Search for the cell housing the specified text and yield its [x, y] center coordinate. 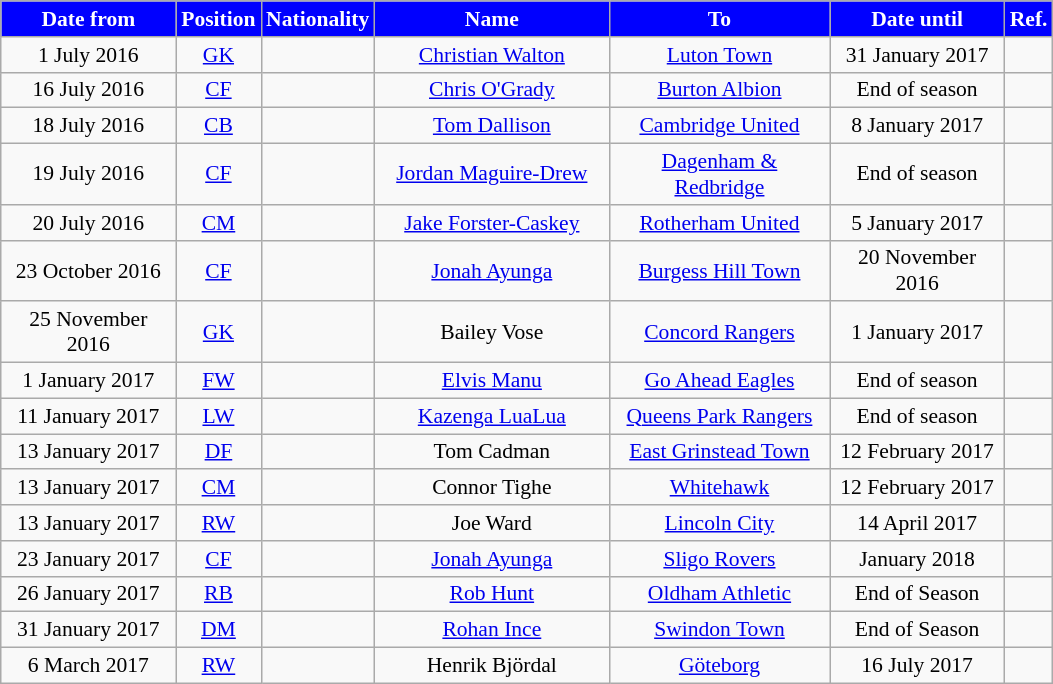
Nationality [318, 19]
DM [218, 630]
FW [218, 381]
11 January 2017 [88, 416]
26 January 2017 [88, 594]
Rob Hunt [492, 594]
Burgess Hill Town [719, 270]
Joe Ward [492, 523]
20 November 2016 [918, 270]
19 July 2016 [88, 174]
CB [218, 126]
5 January 2017 [918, 223]
23 October 2016 [88, 270]
6 March 2017 [88, 666]
16 July 2017 [918, 666]
18 July 2016 [88, 126]
Connor Tighe [492, 488]
Sligo Rovers [719, 559]
Tom Dallison [492, 126]
Queens Park Rangers [719, 416]
Göteborg [719, 666]
Luton Town [719, 55]
Date until [918, 19]
Chris O'Grady [492, 90]
To [719, 19]
14 April 2017 [918, 523]
East Grinstead Town [719, 452]
16 July 2016 [88, 90]
Elvis Manu [492, 381]
Lincoln City [719, 523]
DF [218, 452]
23 January 2017 [88, 559]
Rotherham United [719, 223]
Ref. [1029, 19]
Bailey Vose [492, 332]
8 January 2017 [918, 126]
Jake Forster-Caskey [492, 223]
Jordan Maguire-Drew [492, 174]
Concord Rangers [719, 332]
Christian Walton [492, 55]
RB [218, 594]
Tom Cadman [492, 452]
Position [218, 19]
Whitehawk [719, 488]
January 2018 [918, 559]
Cambridge United [719, 126]
Burton Albion [719, 90]
Date from [88, 19]
Kazenga LuaLua [492, 416]
Go Ahead Eagles [719, 381]
Oldham Athletic [719, 594]
Dagenham & Redbridge [719, 174]
Swindon Town [719, 630]
Henrik Björdal [492, 666]
Rohan Ince [492, 630]
20 July 2016 [88, 223]
25 November 2016 [88, 332]
LW [218, 416]
1 July 2016 [88, 55]
Name [492, 19]
